Detect which cell encompasses the target text, then output its [X, Y] center coordinate. 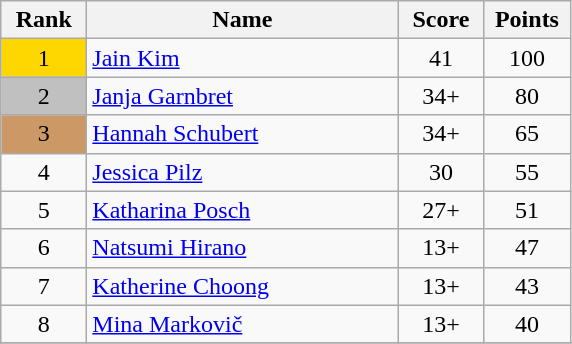
100 [527, 58]
1 [44, 58]
43 [527, 286]
80 [527, 96]
5 [44, 210]
27+ [441, 210]
40 [527, 324]
51 [527, 210]
Points [527, 20]
Rank [44, 20]
3 [44, 134]
Janja Garnbret [242, 96]
7 [44, 286]
Katharina Posch [242, 210]
47 [527, 248]
Jessica Pilz [242, 172]
Name [242, 20]
6 [44, 248]
Jain Kim [242, 58]
Mina Markovič [242, 324]
65 [527, 134]
8 [44, 324]
Natsumi Hirano [242, 248]
Score [441, 20]
55 [527, 172]
41 [441, 58]
30 [441, 172]
4 [44, 172]
Katherine Choong [242, 286]
2 [44, 96]
Hannah Schubert [242, 134]
